Detect which cell encompasses the target text, then output its [x, y] center coordinate. 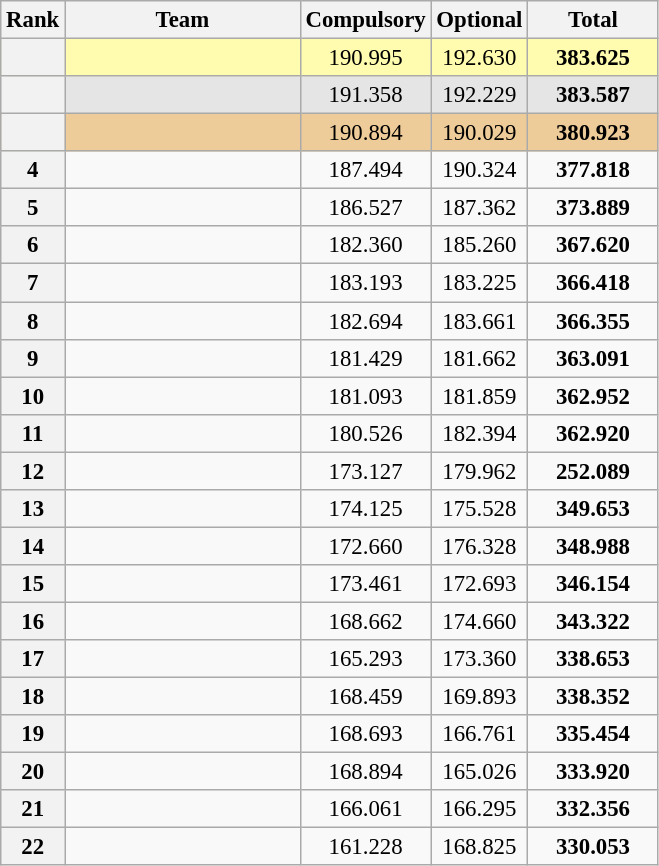
172.693 [480, 584]
9 [33, 358]
363.091 [594, 358]
174.125 [366, 509]
166.761 [480, 734]
338.352 [594, 697]
182.360 [366, 245]
366.418 [594, 283]
335.454 [594, 734]
183.225 [480, 283]
362.920 [594, 433]
174.660 [480, 621]
21 [33, 809]
176.328 [480, 546]
12 [33, 471]
182.694 [366, 321]
22 [33, 847]
182.394 [480, 433]
10 [33, 396]
183.661 [480, 321]
165.026 [480, 772]
190.894 [366, 133]
187.362 [480, 208]
180.526 [366, 433]
187.494 [366, 170]
181.859 [480, 396]
7 [33, 283]
8 [33, 321]
4 [33, 170]
190.324 [480, 170]
332.356 [594, 809]
252.089 [594, 471]
173.127 [366, 471]
169.893 [480, 697]
191.358 [366, 95]
5 [33, 208]
181.093 [366, 396]
15 [33, 584]
Optional [480, 20]
161.228 [366, 847]
186.527 [366, 208]
338.653 [594, 659]
330.053 [594, 847]
192.630 [480, 58]
173.360 [480, 659]
166.061 [366, 809]
17 [33, 659]
185.260 [480, 245]
166.295 [480, 809]
168.825 [480, 847]
Rank [33, 20]
181.429 [366, 358]
380.923 [594, 133]
349.653 [594, 509]
333.920 [594, 772]
173.461 [366, 584]
373.889 [594, 208]
168.894 [366, 772]
190.029 [480, 133]
179.962 [480, 471]
168.693 [366, 734]
6 [33, 245]
20 [33, 772]
343.322 [594, 621]
13 [33, 509]
19 [33, 734]
362.952 [594, 396]
192.229 [480, 95]
366.355 [594, 321]
18 [33, 697]
11 [33, 433]
Team [183, 20]
377.818 [594, 170]
Compulsory [366, 20]
348.988 [594, 546]
367.620 [594, 245]
168.459 [366, 697]
14 [33, 546]
168.662 [366, 621]
383.625 [594, 58]
175.528 [480, 509]
190.995 [366, 58]
346.154 [594, 584]
16 [33, 621]
383.587 [594, 95]
165.293 [366, 659]
181.662 [480, 358]
183.193 [366, 283]
172.660 [366, 546]
Total [594, 20]
